For the text-containing cell, return its midpoint in (X, Y) coordinate format. 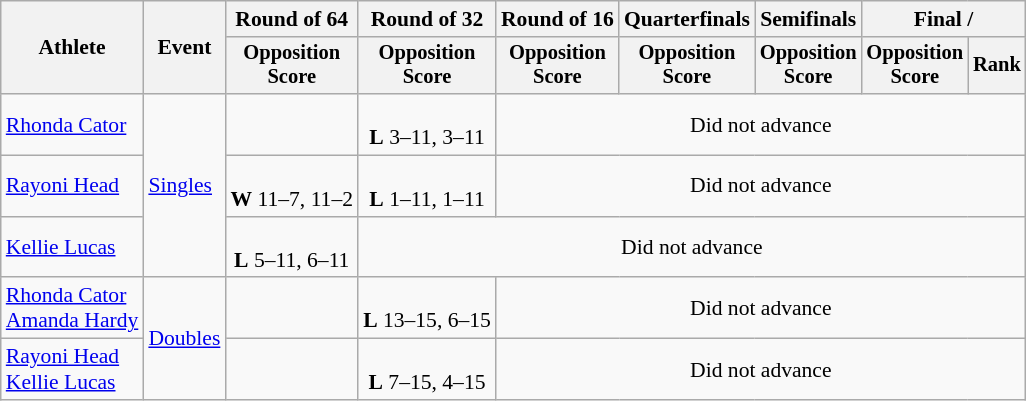
Round of 16 (558, 19)
Round of 32 (427, 19)
L 13–15, 6–15 (427, 308)
Quarterfinals (687, 19)
Semifinals (808, 19)
Kellie Lucas (72, 248)
Singles (184, 186)
Rank (997, 66)
Final / (943, 19)
Doubles (184, 339)
Athlete (72, 48)
W 11–7, 11–2 (292, 186)
Rayoni HeadKellie Lucas (72, 370)
Rayoni Head (72, 186)
Round of 64 (292, 19)
L 7–15, 4–15 (427, 370)
L 5–11, 6–11 (292, 248)
Rhonda CatorAmanda Hardy (72, 308)
Event (184, 48)
L 3–11, 3–11 (427, 124)
L 1–11, 1–11 (427, 186)
Rhonda Cator (72, 124)
